From the cell containing the given text, extract its center point as (x, y) coordinate. 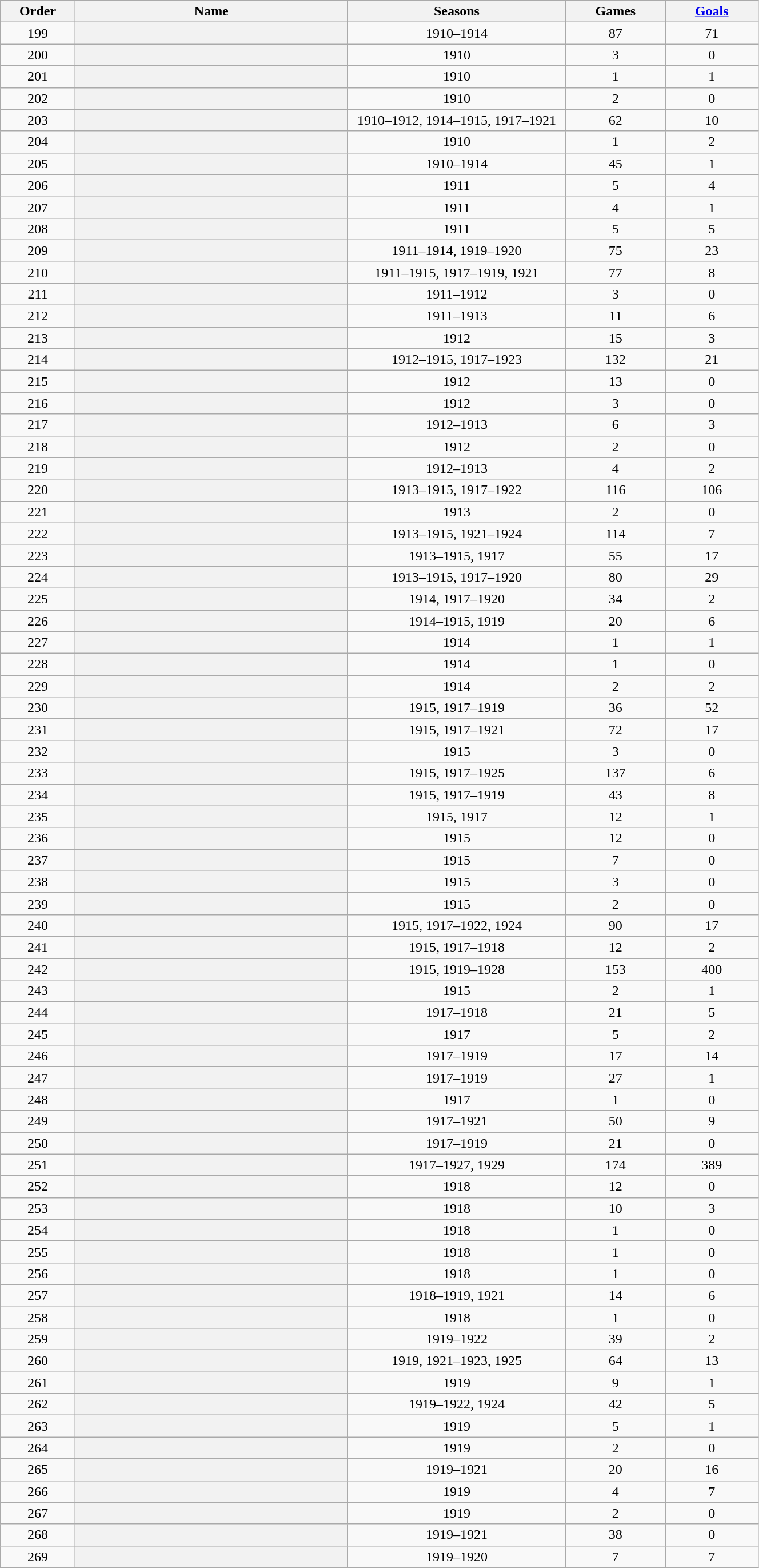
64 (616, 1361)
204 (38, 142)
262 (38, 1404)
11 (616, 316)
216 (38, 403)
261 (38, 1383)
1914, 1917–1920 (456, 599)
87 (616, 33)
38 (616, 1535)
1919–1920 (456, 1557)
1911–1914, 1919–1920 (456, 250)
255 (38, 1252)
90 (616, 925)
264 (38, 1448)
1915, 1917–1921 (456, 730)
228 (38, 664)
269 (38, 1557)
251 (38, 1165)
389 (712, 1165)
217 (38, 425)
267 (38, 1513)
254 (38, 1230)
238 (38, 882)
114 (616, 534)
1917–1921 (456, 1121)
215 (38, 381)
205 (38, 164)
1914–1915, 1919 (456, 620)
202 (38, 98)
225 (38, 599)
258 (38, 1317)
268 (38, 1535)
Name (211, 11)
260 (38, 1361)
235 (38, 817)
223 (38, 555)
226 (38, 620)
39 (616, 1339)
42 (616, 1404)
247 (38, 1078)
201 (38, 77)
Games (616, 11)
27 (616, 1078)
132 (616, 360)
213 (38, 338)
Goals (712, 11)
1913–1915, 1917 (456, 555)
224 (38, 577)
29 (712, 577)
246 (38, 1056)
1919, 1921–1923, 1925 (456, 1361)
55 (616, 555)
220 (38, 490)
214 (38, 360)
137 (616, 773)
1915, 1919–1928 (456, 969)
Order (38, 11)
218 (38, 447)
250 (38, 1143)
62 (616, 120)
266 (38, 1491)
240 (38, 925)
210 (38, 273)
243 (38, 991)
209 (38, 250)
207 (38, 207)
Seasons (456, 11)
153 (616, 969)
1910–1912, 1914–1915, 1917–1921 (456, 120)
1918–1919, 1921 (456, 1295)
52 (712, 708)
249 (38, 1121)
206 (38, 185)
259 (38, 1339)
1913–1915, 1921–1924 (456, 534)
237 (38, 860)
43 (616, 795)
34 (616, 599)
219 (38, 468)
50 (616, 1121)
227 (38, 643)
116 (616, 490)
75 (616, 250)
1917–1927, 1929 (456, 1165)
174 (616, 1165)
212 (38, 316)
1919–1922, 1924 (456, 1404)
253 (38, 1208)
208 (38, 229)
1917–1918 (456, 1013)
36 (616, 708)
245 (38, 1034)
244 (38, 1013)
23 (712, 250)
77 (616, 273)
257 (38, 1295)
242 (38, 969)
230 (38, 708)
1911–1913 (456, 316)
1915, 1917–1922, 1924 (456, 925)
72 (616, 730)
222 (38, 534)
265 (38, 1470)
1915, 1917–1918 (456, 947)
1915, 1917 (456, 817)
1912–1915, 1917–1923 (456, 360)
1911–1912 (456, 295)
252 (38, 1187)
16 (712, 1470)
241 (38, 947)
256 (38, 1273)
1913–1915, 1917–1922 (456, 490)
80 (616, 577)
221 (38, 512)
248 (38, 1100)
236 (38, 838)
1919–1922 (456, 1339)
234 (38, 795)
1913–1915, 1917–1920 (456, 577)
15 (616, 338)
211 (38, 295)
232 (38, 751)
45 (616, 164)
106 (712, 490)
203 (38, 120)
239 (38, 904)
233 (38, 773)
1911–1915, 1917–1919, 1921 (456, 273)
229 (38, 686)
263 (38, 1426)
400 (712, 969)
200 (38, 55)
71 (712, 33)
1915, 1917–1925 (456, 773)
231 (38, 730)
1913 (456, 512)
199 (38, 33)
